Return [X, Y] of the center of cell containing provided text 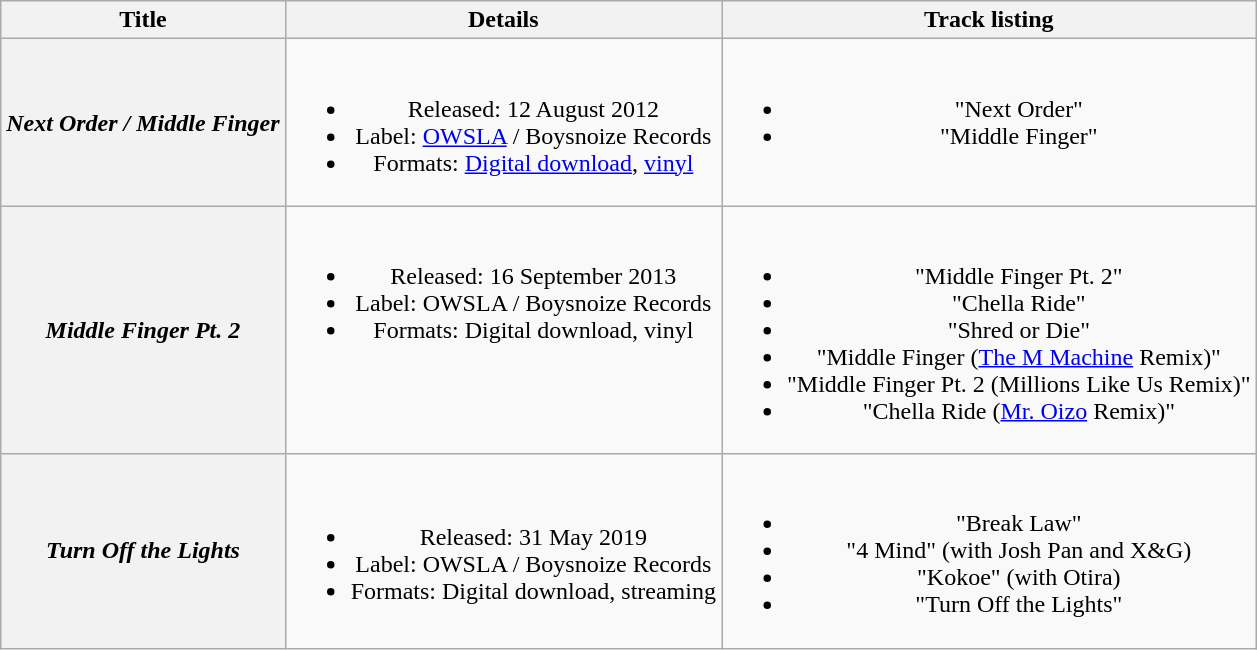
Next Order / Middle Finger [143, 122]
Turn Off the Lights [143, 551]
Track listing [990, 20]
Released: 12 August 2012Label: OWSLA / Boysnoize RecordsFormats: Digital download, vinyl [503, 122]
"Break Law""4 Mind" (with Josh Pan and X&G)"Kokoe" (with Otira)"Turn Off the Lights" [990, 551]
Released: 16 September 2013Label: OWSLA / Boysnoize RecordsFormats: Digital download, vinyl [503, 330]
"Next Order""Middle Finger" [990, 122]
Released: 31 May 2019Label: OWSLA / Boysnoize RecordsFormats: Digital download, streaming [503, 551]
Title [143, 20]
Middle Finger Pt. 2 [143, 330]
Details [503, 20]
